Detect which cell encompasses the target text, then output its [X, Y] center coordinate. 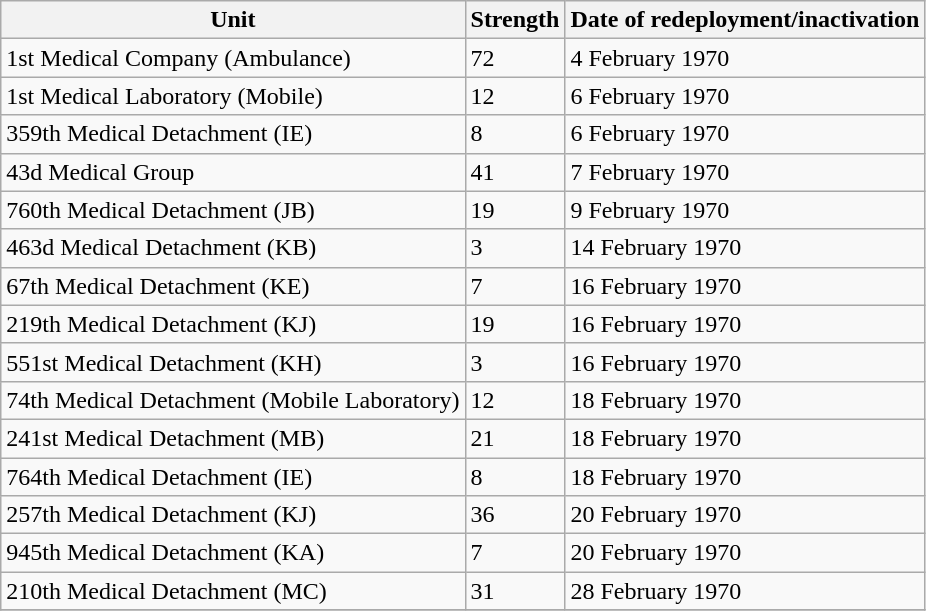
359th Medical Detachment (IE) [233, 134]
7 February 1970 [745, 172]
210th Medical Detachment (MC) [233, 591]
36 [515, 515]
28 February 1970 [745, 591]
463d Medical Detachment (KB) [233, 248]
Unit [233, 20]
14 February 1970 [745, 248]
257th Medical Detachment (KJ) [233, 515]
21 [515, 438]
551st Medical Detachment (KH) [233, 362]
72 [515, 58]
9 February 1970 [745, 210]
1st Medical Company (Ambulance) [233, 58]
764th Medical Detachment (IE) [233, 477]
1st Medical Laboratory (Mobile) [233, 96]
4 February 1970 [745, 58]
Strength [515, 20]
Date of redeployment/inactivation [745, 20]
219th Medical Detachment (KJ) [233, 324]
241st Medical Detachment (MB) [233, 438]
67th Medical Detachment (KE) [233, 286]
945th Medical Detachment (KA) [233, 553]
41 [515, 172]
74th Medical Detachment (Mobile Laboratory) [233, 400]
760th Medical Detachment (JB) [233, 210]
43d Medical Group [233, 172]
31 [515, 591]
